Capture the cell that displays the provided text and extract its (x, y) central coordinate. 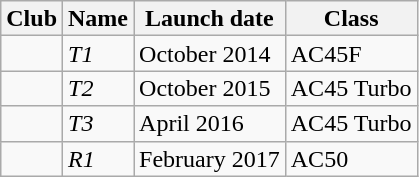
T2 (98, 88)
October 2014 (210, 54)
T1 (98, 54)
Name (98, 18)
April 2016 (210, 124)
AC45F (351, 54)
AC50 (351, 158)
Launch date (210, 18)
Club (32, 18)
T3 (98, 124)
October 2015 (210, 88)
R1 (98, 158)
February 2017 (210, 158)
Class (351, 18)
